Search for the cell housing the specified text and yield its (X, Y) center coordinate. 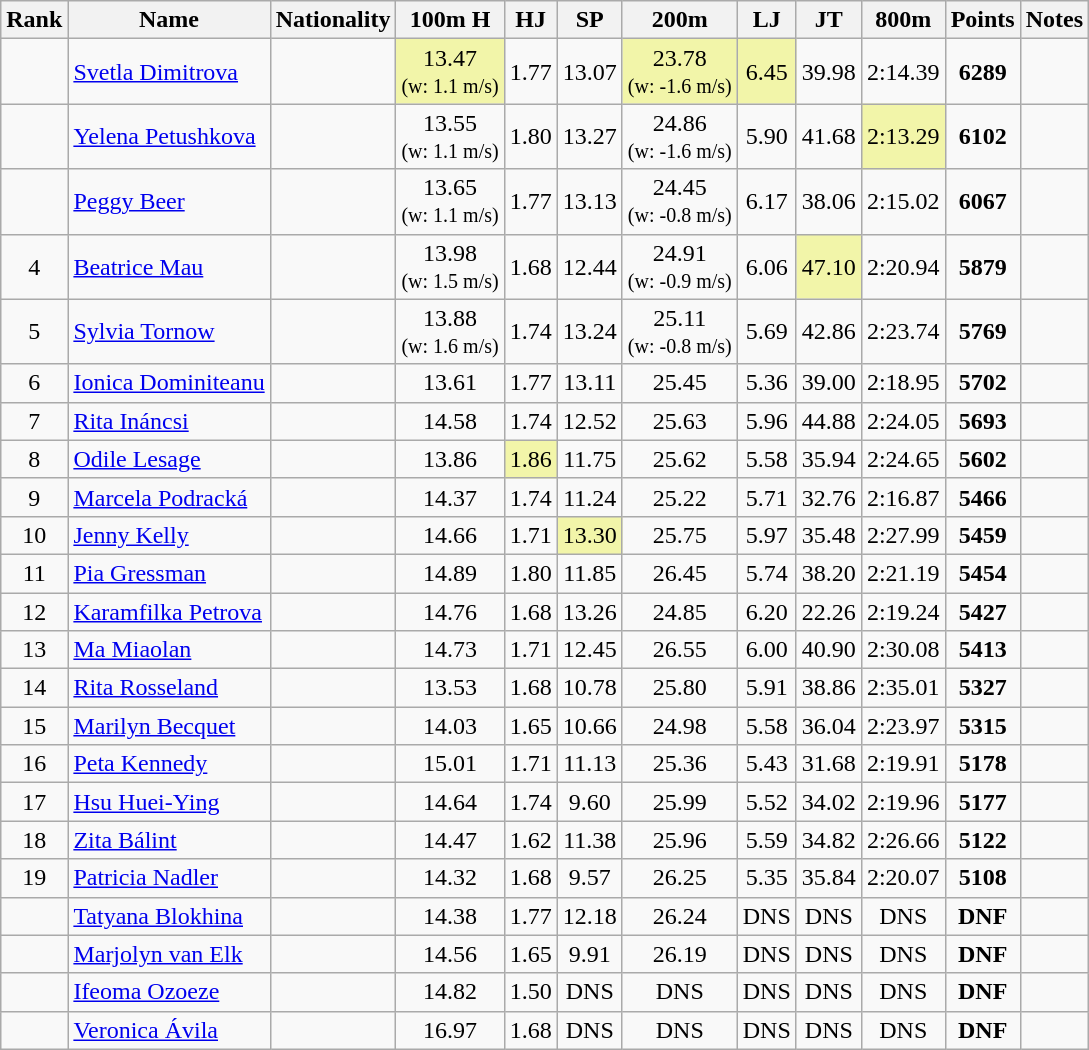
Tatyana Blokhina (169, 916)
6289 (982, 72)
5.59 (766, 840)
Beatrice Mau (169, 266)
5178 (982, 764)
44.88 (828, 421)
15.01 (450, 764)
12.52 (590, 421)
Nationality (333, 20)
Zita Bálint (169, 840)
JT (828, 20)
14.64 (450, 802)
Jenny Kelly (169, 535)
12.45 (590, 650)
16 (34, 764)
1.62 (530, 840)
2:14.39 (903, 72)
5 (34, 332)
5879 (982, 266)
5769 (982, 332)
13.65(w: 1.1 m/s) (450, 202)
2:13.29 (903, 136)
14.76 (450, 611)
14.47 (450, 840)
2:19.91 (903, 764)
800m (903, 20)
2:23.74 (903, 332)
6102 (982, 136)
1.50 (530, 992)
26.45 (680, 573)
8 (34, 459)
5327 (982, 688)
13.98(w: 1.5 m/s) (450, 266)
6.06 (766, 266)
5.43 (766, 764)
13.61 (450, 383)
10.78 (590, 688)
Ifeoma Ozoeze (169, 992)
39.98 (828, 72)
2:18.95 (903, 383)
47.10 (828, 266)
HJ (530, 20)
13.30 (590, 535)
14.03 (450, 726)
1.86 (530, 459)
5702 (982, 383)
2:20.07 (903, 878)
14.73 (450, 650)
6067 (982, 202)
13.07 (590, 72)
Yelena Petushkova (169, 136)
14.38 (450, 916)
19 (34, 878)
24.98 (680, 726)
11.75 (590, 459)
5.74 (766, 573)
5.35 (766, 878)
22.26 (828, 611)
5.90 (766, 136)
12 (34, 611)
17 (34, 802)
25.96 (680, 840)
5122 (982, 840)
Rita Ináncsi (169, 421)
13.11 (590, 383)
23.78(w: -1.6 m/s) (680, 72)
2:24.05 (903, 421)
2:20.94 (903, 266)
16.97 (450, 1030)
6 (34, 383)
25.99 (680, 802)
42.86 (828, 332)
25.75 (680, 535)
15 (34, 726)
Sylvia Tornow (169, 332)
5602 (982, 459)
11.38 (590, 840)
18 (34, 840)
Rank (34, 20)
14.56 (450, 954)
2:15.02 (903, 202)
14.66 (450, 535)
Ionica Dominiteanu (169, 383)
14 (34, 688)
Points (982, 20)
Name (169, 20)
14.37 (450, 497)
6.00 (766, 650)
32.76 (828, 497)
13.13 (590, 202)
Rita Rosseland (169, 688)
25.22 (680, 497)
12.44 (590, 266)
Peta Kennedy (169, 764)
2:24.65 (903, 459)
Marilyn Becquet (169, 726)
11 (34, 573)
Hsu Huei-Ying (169, 802)
39.00 (828, 383)
6.17 (766, 202)
26.55 (680, 650)
2:35.01 (903, 688)
38.20 (828, 573)
5.96 (766, 421)
5.97 (766, 535)
Odile Lesage (169, 459)
35.48 (828, 535)
Ma Miaolan (169, 650)
25.63 (680, 421)
5693 (982, 421)
2:21.19 (903, 573)
Pia Gressman (169, 573)
13.53 (450, 688)
13.24 (590, 332)
25.80 (680, 688)
10.66 (590, 726)
24.86(w: -1.6 m/s) (680, 136)
5.91 (766, 688)
2:16.87 (903, 497)
200m (680, 20)
13.88(w: 1.6 m/s) (450, 332)
5.36 (766, 383)
Peggy Beer (169, 202)
5454 (982, 573)
6.45 (766, 72)
Patricia Nadler (169, 878)
11.24 (590, 497)
9.91 (590, 954)
31.68 (828, 764)
4 (34, 266)
5.71 (766, 497)
34.02 (828, 802)
26.25 (680, 878)
2:23.97 (903, 726)
2:27.99 (903, 535)
26.19 (680, 954)
14.82 (450, 992)
5315 (982, 726)
2:19.96 (903, 802)
13.47(w: 1.1 m/s) (450, 72)
41.68 (828, 136)
24.91(w: -0.9 m/s) (680, 266)
5466 (982, 497)
14.32 (450, 878)
13.55(w: 1.1 m/s) (450, 136)
5413 (982, 650)
35.84 (828, 878)
14.58 (450, 421)
24.85 (680, 611)
26.24 (680, 916)
Svetla Dimitrova (169, 72)
5459 (982, 535)
24.45(w: -0.8 m/s) (680, 202)
34.82 (828, 840)
6.20 (766, 611)
7 (34, 421)
12.18 (590, 916)
13.26 (590, 611)
10 (34, 535)
40.90 (828, 650)
100m H (450, 20)
25.62 (680, 459)
Notes (1054, 20)
25.45 (680, 383)
13.27 (590, 136)
38.86 (828, 688)
14.89 (450, 573)
Marjolyn van Elk (169, 954)
9 (34, 497)
9.60 (590, 802)
38.06 (828, 202)
25.36 (680, 764)
5427 (982, 611)
11.85 (590, 573)
11.13 (590, 764)
LJ (766, 20)
Karamfilka Petrova (169, 611)
2:26.66 (903, 840)
36.04 (828, 726)
5108 (982, 878)
SP (590, 20)
Marcela Podracká (169, 497)
5.69 (766, 332)
9.57 (590, 878)
Veronica Ávila (169, 1030)
5.52 (766, 802)
13 (34, 650)
2:19.24 (903, 611)
25.11(w: -0.8 m/s) (680, 332)
35.94 (828, 459)
2:30.08 (903, 650)
5177 (982, 802)
13.86 (450, 459)
